Capture the cell that displays the provided text and extract its [X, Y] central coordinate. 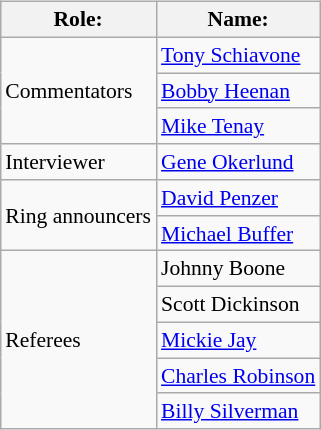
Michael Buffer [238, 233]
Scott Dickinson [238, 305]
Johnny Boone [238, 269]
Ring announcers [78, 216]
Mickie Jay [238, 340]
Role: [78, 20]
Tony Schiavone [238, 55]
David Penzer [238, 198]
Name: [238, 20]
Referees [78, 340]
Commentators [78, 90]
Charles Robinson [238, 376]
Mike Tenay [238, 126]
Gene Okerlund [238, 162]
Bobby Heenan [238, 91]
Billy Silverman [238, 411]
Interviewer [78, 162]
